Pinpoint the cell where the given text exists, returning its (X, Y) midpoint coordinate. 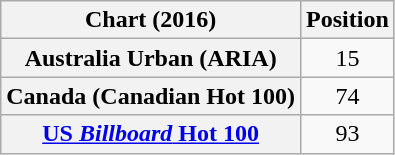
Australia Urban (ARIA) (151, 58)
Canada (Canadian Hot 100) (151, 96)
Chart (2016) (151, 20)
Position (348, 20)
74 (348, 96)
93 (348, 134)
US Billboard Hot 100 (151, 134)
15 (348, 58)
